Output the [X, Y] coordinate of the center of the cell containing the given text.  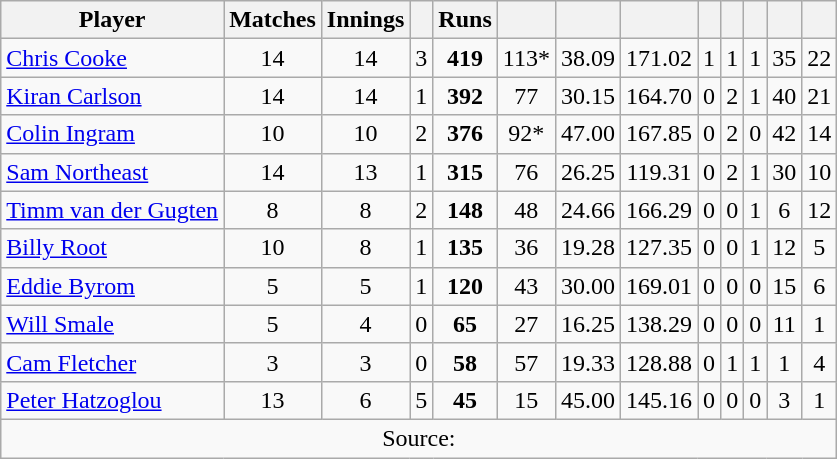
45.00 [588, 400]
113* [526, 58]
30.00 [588, 286]
47.00 [588, 134]
Colin Ingram [112, 134]
22 [820, 58]
138.29 [658, 324]
35 [784, 58]
Timm van der Gugten [112, 210]
Innings [365, 20]
119.31 [658, 172]
Runs [465, 20]
Kiran Carlson [112, 96]
57 [526, 362]
65 [465, 324]
315 [465, 172]
148 [465, 210]
Matches [273, 20]
30.15 [588, 96]
171.02 [658, 58]
Source: [419, 438]
16.25 [588, 324]
40 [784, 96]
19.28 [588, 248]
36 [526, 248]
26.25 [588, 172]
135 [465, 248]
77 [526, 96]
392 [465, 96]
45 [465, 400]
Billy Root [112, 248]
24.66 [588, 210]
27 [526, 324]
Will Smale [112, 324]
92* [526, 134]
127.35 [658, 248]
Chris Cooke [112, 58]
Eddie Byrom [112, 286]
419 [465, 58]
Sam Northeast [112, 172]
21 [820, 96]
167.85 [658, 134]
58 [465, 362]
376 [465, 134]
128.88 [658, 362]
48 [526, 210]
Cam Fletcher [112, 362]
30 [784, 172]
19.33 [588, 362]
Player [112, 20]
43 [526, 286]
164.70 [658, 96]
166.29 [658, 210]
169.01 [658, 286]
42 [784, 134]
Peter Hatzoglou [112, 400]
120 [465, 286]
38.09 [588, 58]
76 [526, 172]
11 [784, 324]
145.16 [658, 400]
